Provide the (X, Y) coordinate of the cell's center where the given text is located.  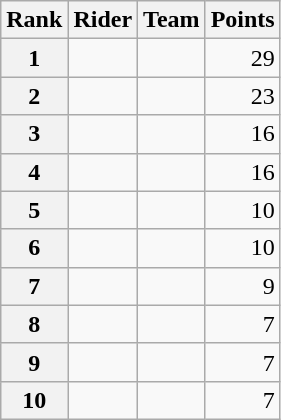
1 (34, 58)
29 (242, 58)
Rank (34, 20)
2 (34, 96)
4 (34, 172)
8 (34, 324)
Points (242, 20)
Team (172, 20)
3 (34, 134)
23 (242, 96)
5 (34, 210)
Rider (103, 20)
6 (34, 248)
